Return [x, y] of the center of cell containing provided text 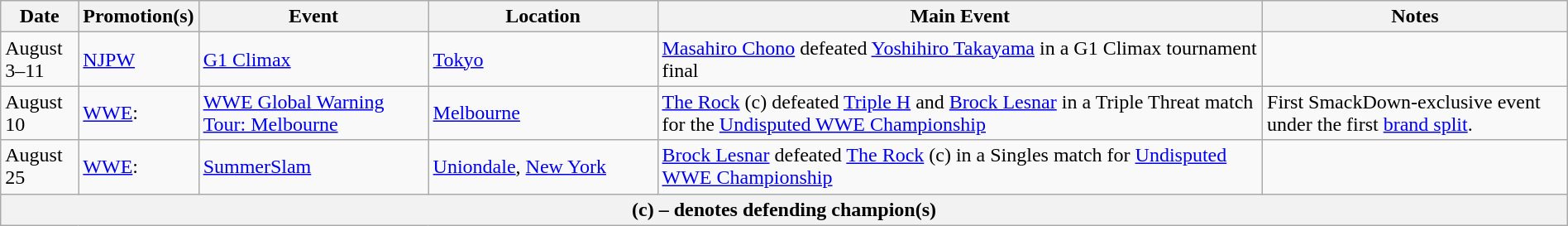
August 10 [40, 113]
Uniondale, New York [543, 167]
First SmackDown-exclusive event under the first brand split. [1416, 113]
Location [543, 17]
Event [313, 17]
Masahiro Chono defeated Yoshihiro Takayama in a G1 Climax tournament final [960, 60]
August 25 [40, 167]
Main Event [960, 17]
Brock Lesnar defeated The Rock (c) in a Singles match for Undisputed WWE Championship [960, 167]
G1 Climax [313, 60]
Melbourne [543, 113]
Tokyo [543, 60]
NJPW [139, 60]
The Rock (c) defeated Triple H and Brock Lesnar in a Triple Threat match for the Undisputed WWE Championship [960, 113]
SummerSlam [313, 167]
August 3–11 [40, 60]
Date [40, 17]
(c) – denotes defending champion(s) [784, 209]
Notes [1416, 17]
Promotion(s) [139, 17]
WWE Global Warning Tour: Melbourne [313, 113]
